Find where the given text appears and provide that cell's center as [X, Y] coordinate. 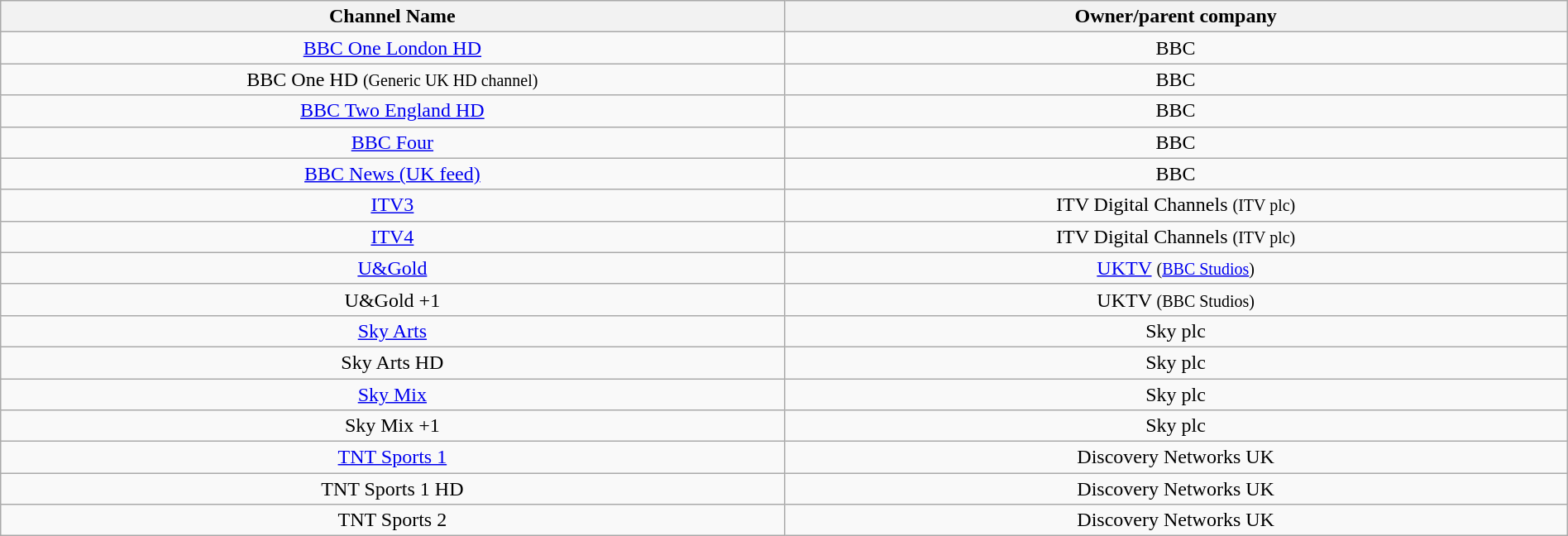
TNT Sports 2 [392, 520]
Sky Arts [392, 331]
TNT Sports 1 [392, 457]
Owner/parent company [1176, 17]
BBC News (UK feed) [392, 174]
BBC Four [392, 142]
ITV3 [392, 205]
Sky Mix +1 [392, 426]
TNT Sports 1 HD [392, 489]
U&Gold [392, 268]
ITV4 [392, 237]
BBC Two England HD [392, 111]
U&Gold +1 [392, 299]
Sky Arts HD [392, 362]
BBC One London HD [392, 48]
Sky Mix [392, 395]
BBC One HD (Generic UK HD channel) [392, 79]
Channel Name [392, 17]
